Identify which cell holds the provided text, then report its (x, y) central coordinate. 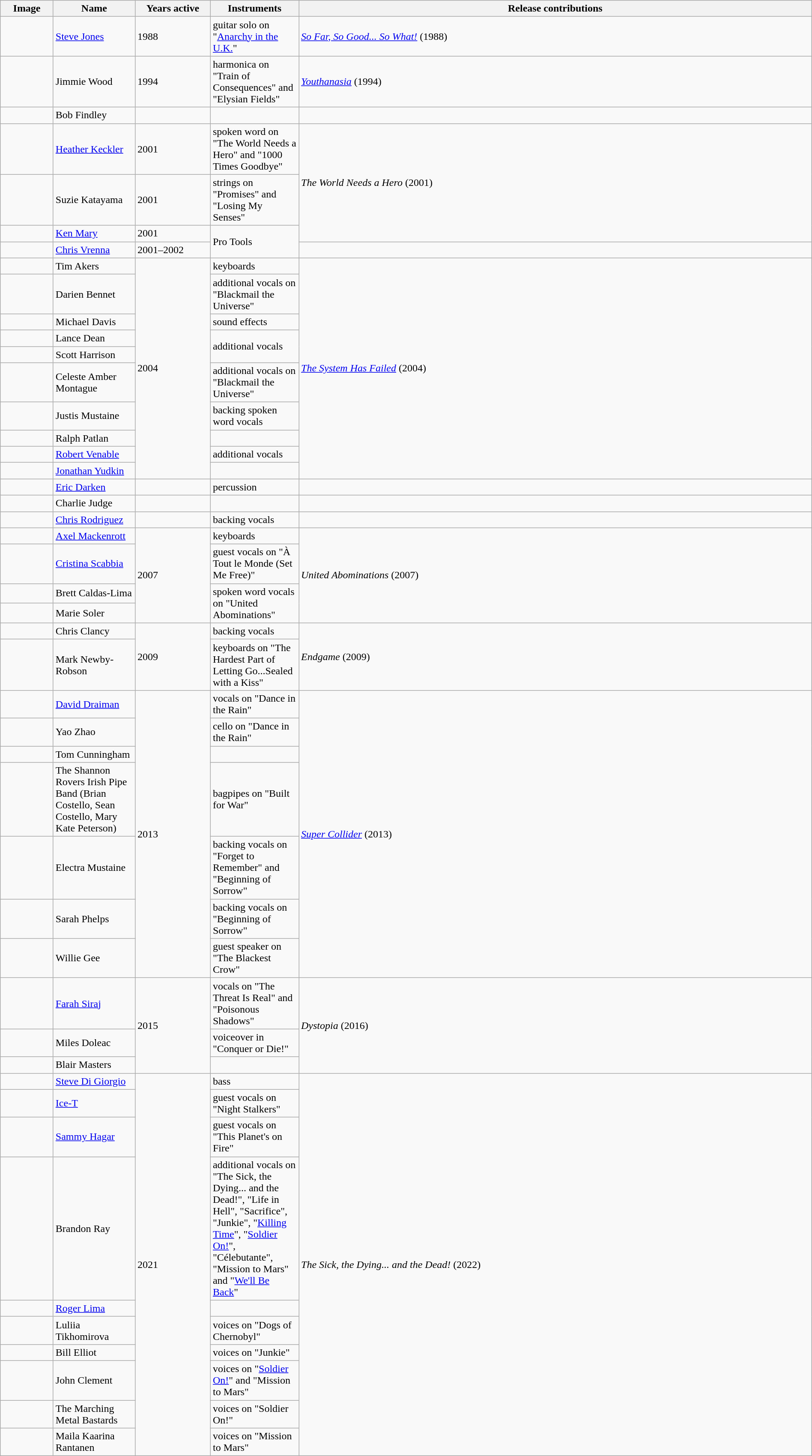
percussion (254, 487)
Ralph Patlan (94, 438)
2009 (173, 656)
Electra Mustaine (94, 868)
Cristina Scabbia (94, 564)
The World Needs a Hero (2001) (555, 182)
Ken Mary (94, 233)
Michael Davis (94, 322)
Super Collider (2013) (555, 834)
Image (27, 9)
The Marching Metal Bastards (94, 1414)
Bill Elliot (94, 1352)
Release contributions (555, 9)
Steve Di Giorgio (94, 1081)
Brett Caldas-Lima (94, 593)
John Clement (94, 1380)
backing vocals on "Beginning of Sorrow" (254, 919)
strings on "Promises" and "Losing My Senses" (254, 200)
voices on "Soldier On!" (254, 1414)
Suzie Katayama (94, 200)
Jimmie Wood (94, 81)
backing spoken word vocals (254, 416)
The System Has Failed (2004) (555, 368)
harmonica on "Train of Consequences" and "Elysian Fields" (254, 81)
voiceover in "Conquer or Die!" (254, 1043)
Robert Venable (94, 454)
Endgame (2009) (555, 656)
Lance Dean (94, 338)
voices on "Junkie" (254, 1352)
cello on "Dance in the Rain" (254, 732)
Ice-T (94, 1103)
backing vocals on "Forget to Remember" and "Beginning of Sorrow" (254, 868)
Charlie Judge (94, 503)
Bob Findley (94, 115)
guitar solo on "Anarchy in the U.K." (254, 36)
Farah Siraj (94, 1003)
The Shannon Rovers Irish Pipe Band (Brian Costello, Sean Costello, Mary Kate Peterson) (94, 799)
spoken word on "The World Needs a Hero" and "1000 Times Goodbye" (254, 149)
Axel Mackenrott (94, 536)
Pro Tools (254, 242)
2001–2002 (173, 250)
1994 (173, 81)
sound effects (254, 322)
bass (254, 1081)
Celeste Amber Montague (94, 383)
Chris Clancy (94, 631)
keyboards on "The Hardest Part of Letting Go...Sealed with a Kiss" (254, 665)
Chris Rodriguez (94, 520)
guest vocals on "This Planet's on Fire" (254, 1137)
Dystopia (2016) (555, 1025)
Yao Zhao (94, 732)
United Abominations (2007) (555, 575)
Miles Doleac (94, 1043)
vocals on "Dance in the Rain" (254, 704)
Steve Jones (94, 36)
voices on "Dogs of Chernobyl" (254, 1330)
Name (94, 9)
guest vocals on "Night Stalkers" (254, 1103)
Chris Vrenna (94, 250)
Sammy Hagar (94, 1137)
Years active (173, 9)
The Sick, the Dying... and the Dead! (2022) (555, 1265)
Marie Soler (94, 613)
Scott Harrison (94, 354)
Instruments (254, 9)
Justis Mustaine (94, 416)
Luliia Tikhomirova (94, 1330)
spoken word vocals on "United Abominations" (254, 603)
2021 (173, 1265)
voices on "Soldier On!" and "Mission to Mars" (254, 1380)
Tim Akers (94, 266)
2004 (173, 368)
Blair Masters (94, 1065)
voices on "Mission to Mars" (254, 1442)
Mark Newby-Robson (94, 665)
guest speaker on "The Blackest Crow" (254, 958)
Roger Lima (94, 1308)
guest vocals on "À Tout le Monde (Set Me Free)" (254, 564)
2015 (173, 1025)
Darien Bennet (94, 294)
vocals on "The Threat Is Real" and "Poisonous Shadows" (254, 1003)
Youthanasia (1994) (555, 81)
2007 (173, 575)
Sarah Phelps (94, 919)
1988 (173, 36)
Maila Kaarina Rantanen (94, 1442)
bagpipes on "Built for War" (254, 799)
So Far, So Good... So What! (1988) (555, 36)
David Draiman (94, 704)
Eric Darken (94, 487)
Willie Gee (94, 958)
Jonathan Yudkin (94, 471)
Brandon Ray (94, 1229)
Tom Cunningham (94, 754)
Heather Keckler (94, 149)
2013 (173, 834)
